Return [X, Y] of the center of cell containing provided text 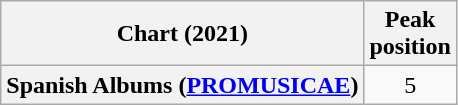
Spanish Albums (PROMUSICAE) [182, 85]
5 [410, 85]
Chart (2021) [182, 34]
Peakposition [410, 34]
